Find where the given text appears and provide that cell's center as (x, y) coordinate. 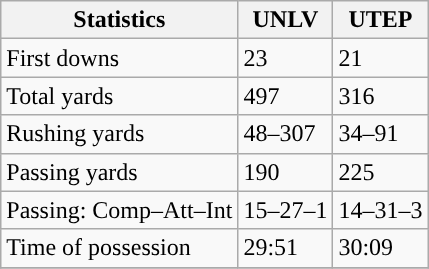
Passing: Comp–Att–Int (120, 210)
497 (286, 96)
First downs (120, 58)
190 (286, 172)
Statistics (120, 20)
UTEP (380, 20)
225 (380, 172)
15–27–1 (286, 210)
Time of possession (120, 248)
21 (380, 58)
34–91 (380, 134)
UNLV (286, 20)
Total yards (120, 96)
Passing yards (120, 172)
29:51 (286, 248)
48–307 (286, 134)
14–31–3 (380, 210)
Rushing yards (120, 134)
23 (286, 58)
316 (380, 96)
30:09 (380, 248)
